Return [X, Y] of the center of cell containing provided text 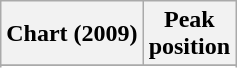
Peakposition [189, 34]
Chart (2009) [72, 34]
